Capture the cell that displays the provided text and extract its [x, y] central coordinate. 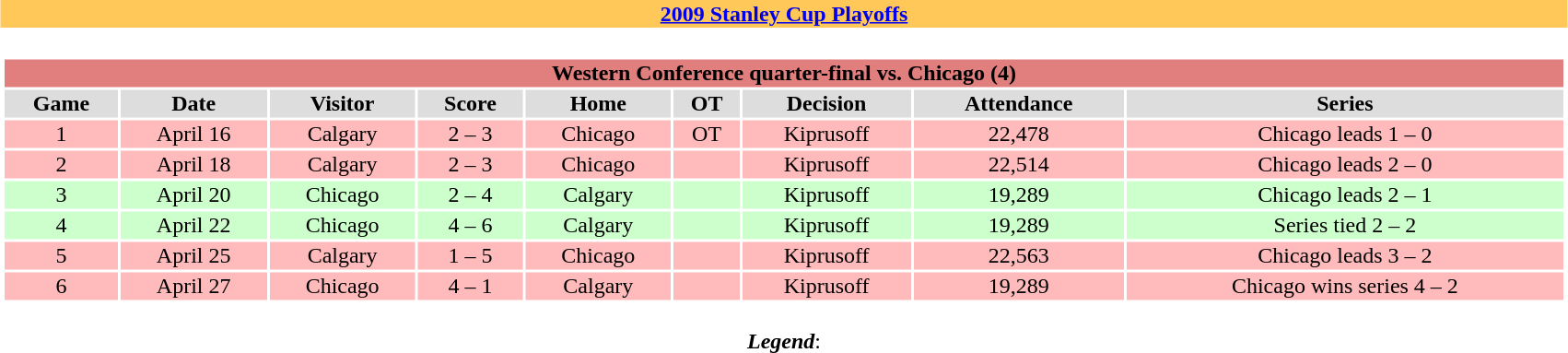
Western Conference quarter-final vs. Chicago (4) [783, 73]
Decision [826, 104]
Attendance [1019, 104]
1 – 5 [471, 255]
2 – 4 [471, 194]
Series tied 2 – 2 [1345, 226]
22,563 [1019, 255]
3 [61, 194]
2009 Stanley Cup Playoffs [784, 14]
4 [61, 226]
April 20 [193, 194]
Chicago wins series 4 – 2 [1345, 287]
Series [1345, 104]
Visitor [343, 104]
2 [61, 165]
Game [61, 104]
April 22 [193, 226]
22,514 [1019, 165]
April 18 [193, 165]
April 27 [193, 287]
Chicago leads 1 – 0 [1345, 134]
April 25 [193, 255]
Chicago leads 3 – 2 [1345, 255]
April 16 [193, 134]
Score [471, 104]
22,478 [1019, 134]
Chicago leads 2 – 1 [1345, 194]
4 – 1 [471, 287]
Home [598, 104]
Chicago leads 2 – 0 [1345, 165]
6 [61, 287]
5 [61, 255]
1 [61, 134]
Date [193, 104]
4 – 6 [471, 226]
